For the text-containing cell, return its midpoint in (X, Y) coordinate format. 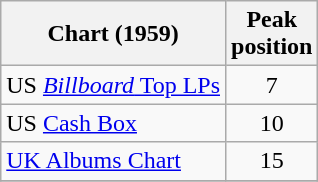
Chart (1959) (114, 34)
US Cash Box (114, 123)
Peakposition (272, 34)
15 (272, 161)
US Billboard Top LPs (114, 85)
7 (272, 85)
10 (272, 123)
UK Albums Chart (114, 161)
